Search for the cell housing the specified text and yield its (X, Y) center coordinate. 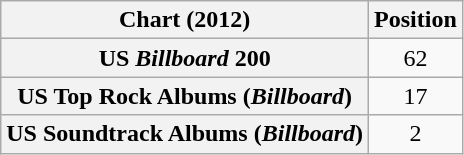
US Top Rock Albums (Billboard) (185, 96)
US Soundtrack Albums (Billboard) (185, 134)
Chart (2012) (185, 20)
2 (416, 134)
17 (416, 96)
US Billboard 200 (185, 58)
62 (416, 58)
Position (416, 20)
